Determine the (x, y) coordinate at the center of the cell enclosing the given text.  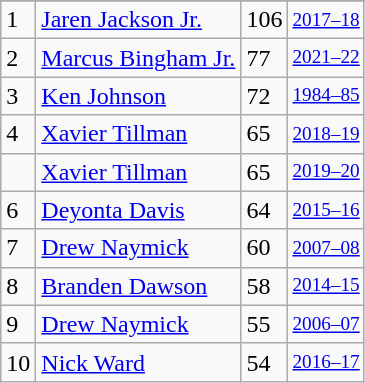
8 (18, 286)
2 (18, 58)
Deyonta Davis (138, 210)
Ken Johnson (138, 96)
Nick Ward (138, 362)
64 (264, 210)
6 (18, 210)
2021–22 (326, 58)
7 (18, 248)
2006–07 (326, 324)
2015–16 (326, 210)
72 (264, 96)
2019–20 (326, 172)
2016–17 (326, 362)
55 (264, 324)
Jaren Jackson Jr. (138, 20)
2007–08 (326, 248)
4 (18, 134)
9 (18, 324)
10 (18, 362)
2014–15 (326, 286)
Branden Dawson (138, 286)
1984–85 (326, 96)
106 (264, 20)
3 (18, 96)
Marcus Bingham Jr. (138, 58)
2017–18 (326, 20)
58 (264, 286)
60 (264, 248)
54 (264, 362)
77 (264, 58)
1 (18, 20)
2018–19 (326, 134)
